Extract the (x, y) coordinate from the center of the cell holding the provided text.  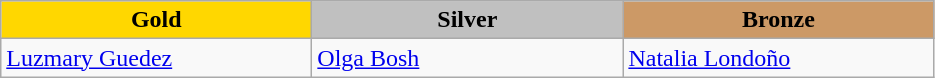
Natalia Londoño (778, 58)
Luzmary Guedez (156, 58)
Olga Bosh (468, 58)
Silver (468, 20)
Bronze (778, 20)
Gold (156, 20)
